Find where the given text appears and provide that cell's center as (x, y) coordinate. 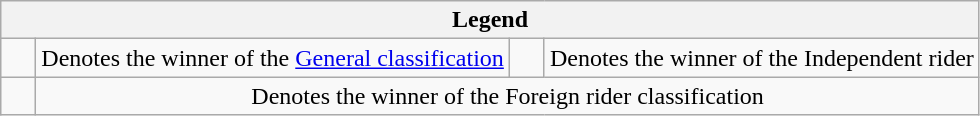
Denotes the winner of the General classification (273, 58)
Denotes the winner of the Foreign rider classification (508, 96)
Legend (490, 20)
Denotes the winner of the Independent rider (762, 58)
